Pinpoint the cell where the given text exists, returning its (X, Y) midpoint coordinate. 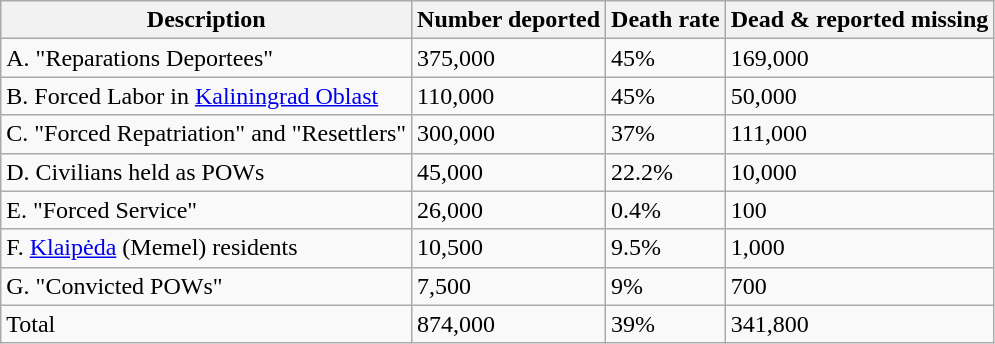
G. "Convicted POWs" (206, 286)
9.5% (666, 248)
Number deported (509, 20)
100 (860, 210)
300,000 (509, 134)
700 (860, 286)
37% (666, 134)
0.4% (666, 210)
110,000 (509, 96)
1,000 (860, 248)
26,000 (509, 210)
D. Civilians held as POWs (206, 172)
375,000 (509, 58)
22.2% (666, 172)
169,000 (860, 58)
39% (666, 324)
111,000 (860, 134)
50,000 (860, 96)
F. Klaipėda (Memel) residents (206, 248)
7,500 (509, 286)
10,500 (509, 248)
45,000 (509, 172)
10,000 (860, 172)
Total (206, 324)
B. Forced Labor in Kaliningrad Oblast (206, 96)
Description (206, 20)
C. "Forced Repatriation" and "Resettlers" (206, 134)
E. "Forced Service" (206, 210)
874,000 (509, 324)
Dead & reported missing (860, 20)
9% (666, 286)
341,800 (860, 324)
Death rate (666, 20)
A. "Reparations Deportees" (206, 58)
